Provide the [x, y] coordinate of the cell's center where the given text is located.  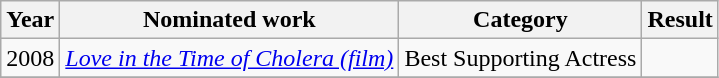
Category [520, 20]
2008 [30, 58]
Nominated work [230, 20]
Best Supporting Actress [520, 58]
Year [30, 20]
Result [680, 20]
Love in the Time of Cholera (film) [230, 58]
